Provide the (X, Y) coordinate of the cell's center where the given text is located.  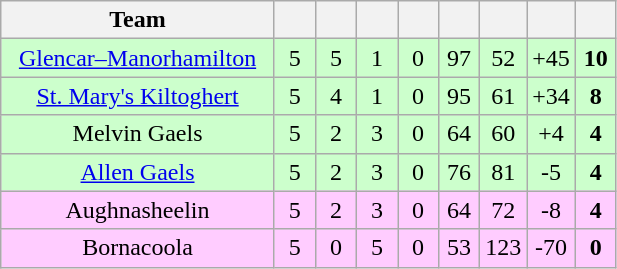
60 (504, 134)
76 (460, 172)
97 (460, 58)
10 (596, 58)
61 (504, 96)
+4 (552, 134)
95 (460, 96)
123 (504, 248)
Bornacoola (138, 248)
Team (138, 20)
53 (460, 248)
-8 (552, 210)
72 (504, 210)
Aughnasheelin (138, 210)
81 (504, 172)
Glencar–Manorhamilton (138, 58)
St. Mary's Kiltoghert (138, 96)
-5 (552, 172)
52 (504, 58)
Melvin Gaels (138, 134)
+45 (552, 58)
+34 (552, 96)
Allen Gaels (138, 172)
-70 (552, 248)
8 (596, 96)
